Provide the (X, Y) coordinate of the cell's center where the given text is located.  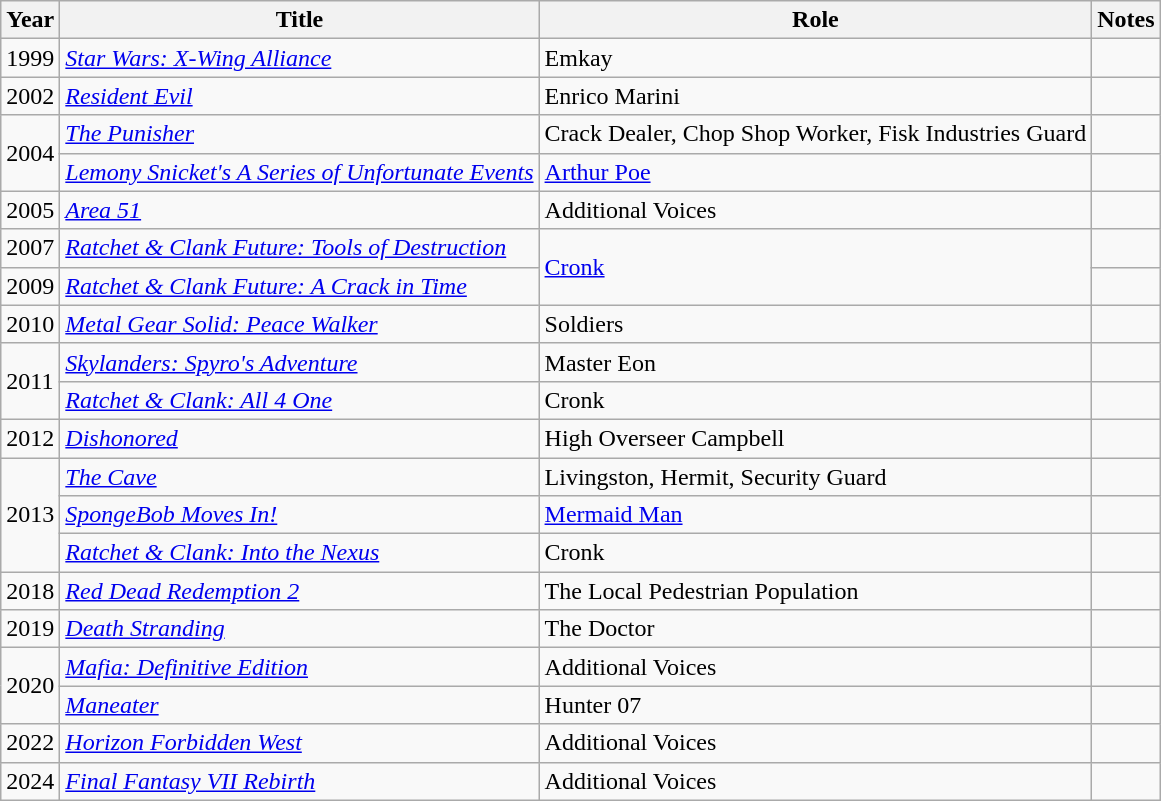
The Cave (300, 477)
Lemony Snicket's A Series of Unfortunate Events (300, 172)
The Doctor (816, 629)
2002 (30, 96)
2007 (30, 248)
Mafia: Definitive Edition (300, 667)
2020 (30, 686)
Ratchet & Clank: All 4 One (300, 400)
The Punisher (300, 134)
2011 (30, 381)
2019 (30, 629)
Arthur Poe (816, 172)
Soldiers (816, 324)
Year (30, 20)
Death Stranding (300, 629)
Dishonored (300, 438)
Area 51 (300, 210)
Resident Evil (300, 96)
Title (300, 20)
Horizon Forbidden West (300, 743)
2005 (30, 210)
Notes (1126, 20)
2004 (30, 153)
Crack Dealer, Chop Shop Worker, Fisk Industries Guard (816, 134)
2010 (30, 324)
Master Eon (816, 362)
2018 (30, 591)
Star Wars: X-Wing Alliance (300, 58)
Mermaid Man (816, 515)
Livingston, Hermit, Security Guard (816, 477)
Enrico Marini (816, 96)
Role (816, 20)
Emkay (816, 58)
Red Dead Redemption 2 (300, 591)
1999 (30, 58)
Metal Gear Solid: Peace Walker (300, 324)
2022 (30, 743)
2009 (30, 286)
Ratchet & Clank Future: Tools of Destruction (300, 248)
High Overseer Campbell (816, 438)
2024 (30, 781)
Ratchet & Clank: Into the Nexus (300, 553)
2013 (30, 515)
Final Fantasy VII Rebirth (300, 781)
The Local Pedestrian Population (816, 591)
SpongeBob Moves In! (300, 515)
Skylanders: Spyro's Adventure (300, 362)
Maneater (300, 705)
2012 (30, 438)
Hunter 07 (816, 705)
Ratchet & Clank Future: A Crack in Time (300, 286)
